Determine the (X, Y) coordinate at the center of the cell enclosing the given text.  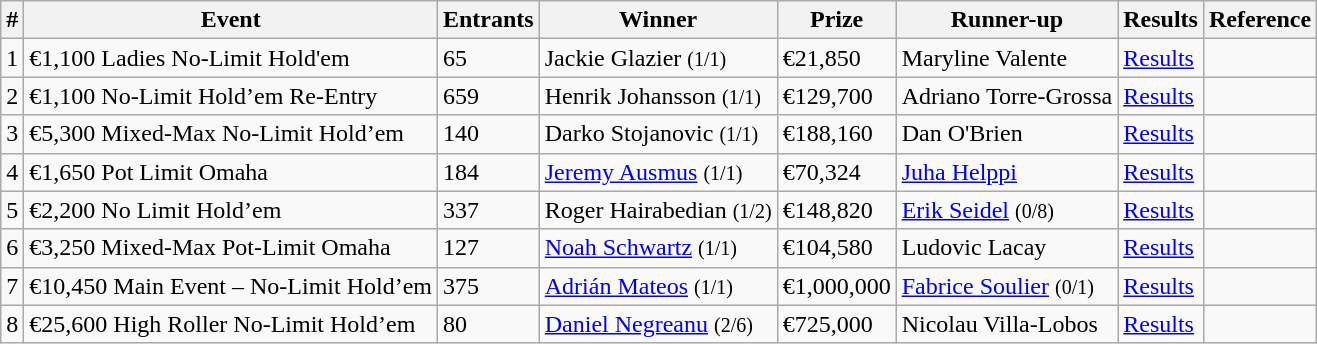
Ludovic Lacay (1007, 248)
€725,000 (836, 324)
€129,700 (836, 96)
127 (488, 248)
Henrik Johansson (1/1) (658, 96)
# (12, 20)
Juha Helppi (1007, 172)
€1,650 Pot Limit Omaha (231, 172)
Dan O'Brien (1007, 134)
8 (12, 324)
2 (12, 96)
€1,100 No-Limit Hold’em Re-Entry (231, 96)
€25,600 High Roller No-Limit Hold’em (231, 324)
1 (12, 58)
659 (488, 96)
Roger Hairabedian (1/2) (658, 210)
5 (12, 210)
6 (12, 248)
Event (231, 20)
Entrants (488, 20)
€5,300 Mixed-Max No-Limit Hold’em (231, 134)
Winner (658, 20)
€1,100 Ladies No-Limit Hold'em (231, 58)
184 (488, 172)
375 (488, 286)
Runner-up (1007, 20)
Erik Seidel (0/8) (1007, 210)
3 (12, 134)
Prize (836, 20)
Jackie Glazier (1/1) (658, 58)
65 (488, 58)
Daniel Negreanu (2/6) (658, 324)
Nicolau Villa-Lobos (1007, 324)
4 (12, 172)
€2,200 No Limit Hold’em (231, 210)
Maryline Valente (1007, 58)
7 (12, 286)
€1,000,000 (836, 286)
Fabrice Soulier (0/1) (1007, 286)
337 (488, 210)
Adriano Torre-Grossa (1007, 96)
80 (488, 324)
140 (488, 134)
Noah Schwartz (1/1) (658, 248)
€148,820 (836, 210)
€10,450 Main Event – No-Limit Hold’em (231, 286)
Reference (1260, 20)
€3,250 Mixed-Max Pot-Limit Omaha (231, 248)
Darko Stojanovic (1/1) (658, 134)
€21,850 (836, 58)
€188,160 (836, 134)
€70,324 (836, 172)
€104,580 (836, 248)
Adrián Mateos (1/1) (658, 286)
Jeremy Ausmus (1/1) (658, 172)
